Capture the cell that displays the provided text and extract its [X, Y] central coordinate. 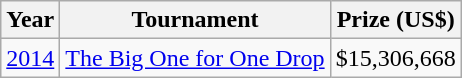
Tournament [195, 20]
The Big One for One Drop [195, 58]
Year [30, 20]
2014 [30, 58]
$15,306,668 [396, 58]
Prize (US$) [396, 20]
